From the cell containing the given text, extract its center point as (X, Y) coordinate. 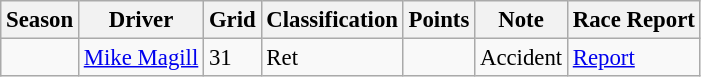
Accident (522, 58)
31 (232, 58)
Ret (332, 58)
Mike Magill (140, 58)
Classification (332, 20)
Grid (232, 20)
Note (522, 20)
Season (40, 20)
Driver (140, 20)
Points (438, 20)
Race Report (634, 20)
Report (634, 58)
